For the text-containing cell, return its midpoint in [x, y] coordinate format. 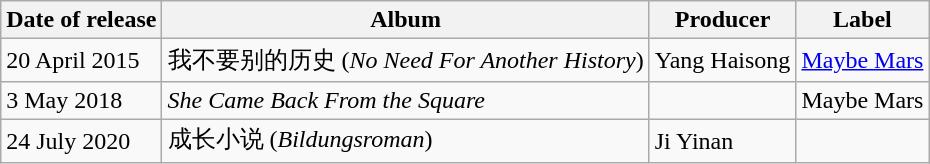
我不要别的历史 (No Need For Another History) [406, 60]
20 April 2015 [82, 60]
She Came Back From the Square [406, 100]
Ji Yinan [722, 140]
Label [862, 20]
成长小说 (Bildungsroman) [406, 140]
Yang Haisong [722, 60]
Producer [722, 20]
24 July 2020 [82, 140]
Album [406, 20]
Date of release [82, 20]
3 May 2018 [82, 100]
